Return the (X, Y) coordinate for the center point of the cell that contains the specified text.  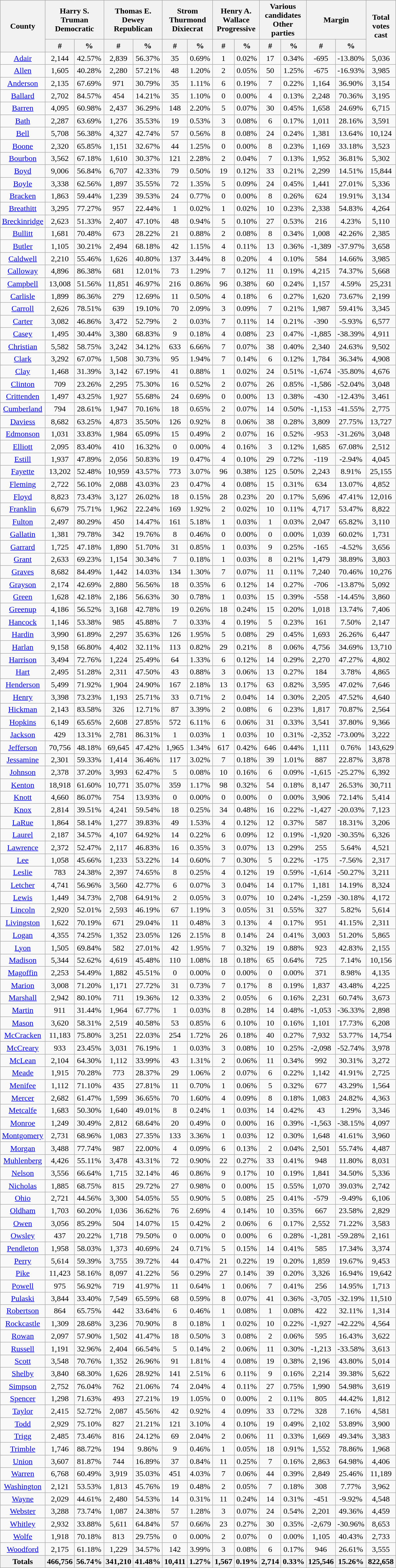
8,324 (381, 885)
24.69% (351, 108)
-1,885 (321, 334)
Strom ThurmondDixiecrat (188, 20)
3,755 (119, 1261)
639 (119, 309)
2.18% (200, 685)
-33.58% (351, 1348)
6,208 (381, 1023)
Campbell (23, 284)
1,181 (321, 885)
22 (223, 1161)
450 (119, 522)
3,658 (381, 246)
70,756 (60, 747)
1,314 (381, 1311)
Meade (23, 1073)
41.91% (351, 1073)
371 (321, 973)
572 (175, 722)
4,225 (381, 985)
2,205 (321, 697)
Total votes cast (381, 26)
27.72% (147, 985)
4,097 (381, 1123)
55.74% (351, 1148)
86.31% (147, 735)
Metcalfe (23, 1111)
2,608 (119, 722)
47.89% (89, 459)
1,640 (119, 1111)
4,581 (381, 1411)
McLean (23, 1060)
-2.94% (351, 459)
54 (270, 785)
4,548 (381, 1499)
70.76% (89, 1361)
2,731 (60, 1136)
65.59% (147, 1298)
87 (175, 710)
2.51% (200, 1373)
9,502 (381, 346)
1,508 (119, 359)
37.20% (89, 772)
2,495 (60, 672)
33.88% (89, 1524)
-119 (321, 459)
41.61% (351, 1136)
5,344 (60, 960)
1,904 (119, 685)
Grayson (23, 584)
1.28% (200, 1511)
1,018 (321, 610)
73 (175, 271)
36.90% (351, 83)
1.53% (200, 823)
14.07% (147, 1223)
2,186 (119, 597)
6,768 (60, 1474)
13,710 (381, 647)
3,236 (119, 1323)
948 (321, 1161)
2,752 (60, 1386)
Fayette (23, 472)
20.22% (89, 1236)
4,908 (381, 359)
30.49% (89, 1123)
4,459 (381, 1511)
56 (175, 1273)
Hart (23, 672)
1,605 (60, 71)
73.43% (89, 497)
31.39% (89, 371)
70.36% (351, 96)
2,299 (321, 171)
McCracken (23, 1035)
951 (321, 923)
1.35% (200, 183)
3,251 (119, 1035)
1,863 (60, 196)
725 (321, 960)
Owsley (23, 1236)
3,346 (381, 1111)
6,106 (381, 1198)
58.75% (89, 346)
41.15% (351, 923)
0.65% (200, 409)
1,915 (60, 1073)
1,191 (60, 1348)
30.21% (89, 246)
3,595 (321, 685)
51.33% (89, 221)
Lyon (23, 948)
Union (23, 1461)
137 (175, 259)
56.96% (89, 885)
110 (175, 960)
8,653 (381, 1524)
1,277 (119, 823)
59.41% (351, 309)
3,560 (119, 885)
-1,389 (321, 246)
53.38% (89, 622)
3.39% (200, 710)
184 (321, 672)
0.73% (200, 985)
32.67% (147, 146)
3,556 (60, 1173)
22.44% (147, 209)
-59.28% (351, 1236)
1,154 (119, 559)
22.03% (147, 1035)
59.33% (89, 760)
Harry S. TrumanDemocratic (74, 20)
1,897 (119, 183)
54.49% (89, 973)
Martin (23, 1010)
1.10% (200, 96)
3.44% (200, 259)
98 (223, 785)
49.34% (351, 1436)
52.79% (147, 321)
2,174 (60, 584)
77.27% (89, 209)
28 (223, 497)
4,564 (381, 1323)
65.75% (89, 1311)
-1,927 (321, 1323)
30,711 (381, 785)
4,107 (119, 835)
81.87% (89, 1461)
582 (119, 948)
3.07% (200, 472)
64.98% (351, 1461)
39.83% (147, 823)
18,918 (60, 785)
1,164 (321, 83)
-50.27% (351, 873)
25 (270, 1198)
634 (321, 484)
-1,563 (321, 1123)
41.47% (147, 1336)
42.77% (147, 885)
Anderson (23, 83)
-695 (321, 58)
7,549 (119, 1298)
12.71% (147, 710)
4,640 (381, 697)
15,844 (381, 171)
3,031 (119, 1048)
2,775 (381, 409)
Woodford (23, 1549)
1,610 (119, 158)
49 (175, 823)
2,143 (60, 710)
5,302 (381, 158)
1,731 (381, 534)
6,326 (381, 835)
-9.92% (351, 1499)
Carlisle (23, 296)
3,374 (381, 1248)
68.83% (147, 334)
2,437 (119, 108)
57.90% (89, 1336)
681 (119, 271)
142 (175, 1549)
2,210 (60, 259)
65.65% (89, 722)
1,008 (321, 234)
67.77% (147, 1010)
50.83% (147, 459)
-41.55% (351, 409)
4,717 (321, 509)
79 (175, 171)
24.90% (147, 685)
47.27% (351, 660)
4,363 (381, 1098)
1.08% (200, 960)
47.10% (147, 221)
50 (270, 71)
13,202 (60, 472)
2,102 (321, 1424)
70.18% (89, 1536)
14.03% (147, 572)
32.14% (147, 1173)
3,990 (60, 635)
6,679 (60, 509)
25.49% (147, 660)
71.63% (89, 1399)
Boone (23, 146)
44.56% (89, 1198)
2,144 (60, 58)
1,564 (381, 1085)
1.01% (294, 760)
Monroe (23, 1123)
3,461 (381, 397)
1.06% (200, 1073)
21.21% (147, 1424)
957 (119, 209)
2,320 (60, 146)
8,031 (381, 1161)
73.23% (89, 697)
2,404 (119, 1348)
1,087 (119, 1511)
3,292 (60, 359)
3,008 (60, 985)
1,031 (60, 434)
1.05% (200, 1399)
Franklin (23, 509)
933 (60, 1048)
65.09% (147, 434)
1,937 (60, 459)
-1,614 (321, 873)
Boyle (23, 183)
-16.93% (351, 71)
0.77% (200, 196)
58.03% (89, 1248)
52.01% (89, 910)
70.28% (89, 1073)
Henderson (23, 685)
3,878 (381, 760)
1,990 (321, 1386)
45.66% (89, 860)
2,135 (60, 83)
7,240 (321, 572)
11,851 (119, 284)
1,628 (60, 597)
69 (175, 1436)
454 (119, 96)
1,918 (60, 1536)
62.56% (89, 183)
Bath (23, 121)
1,864 (60, 823)
78.86% (351, 1449)
Kenton (23, 785)
65.85% (89, 146)
-30.18% (351, 898)
5,865 (381, 935)
33.64% (147, 1311)
43.03% (147, 484)
5,696 (321, 497)
19.36% (147, 998)
48.18% (89, 747)
64.84% (147, 1524)
595 (321, 1336)
6,577 (381, 321)
Taylor (23, 1411)
86.38% (89, 271)
Logan (23, 935)
70.16% (147, 409)
45.51% (147, 973)
34.12% (147, 346)
Hardin (23, 635)
2,161 (381, 1236)
7.77% (351, 1486)
64.92% (147, 835)
Marion (23, 985)
1.33% (200, 660)
3,398 (60, 697)
9,158 (60, 647)
37 (175, 1461)
1.92% (200, 509)
783 (60, 873)
143,629 (381, 747)
971 (119, 83)
41.97% (147, 1286)
646 (270, 747)
76 (175, 1211)
2,814 (60, 810)
7,123 (381, 810)
2,297 (119, 635)
80.29% (89, 522)
51.28% (89, 672)
69.23% (89, 559)
47.52% (351, 697)
40.28% (89, 71)
3,003 (321, 935)
326 (119, 710)
72.14% (351, 797)
5,622 (381, 1373)
30.73% (147, 359)
36.65% (147, 1098)
Perry (23, 1261)
1,965 (175, 747)
4,355 (60, 935)
LaRue (23, 823)
2,201 (321, 1511)
2,812 (119, 1123)
2,519 (119, 1023)
2,029 (60, 1499)
2.15% (200, 935)
23.58% (351, 1211)
40 (270, 1035)
3,195 (381, 96)
Harrison (23, 660)
39.03% (351, 1186)
15.26% (351, 1561)
Allen (23, 71)
43.25% (89, 397)
1,669 (321, 1436)
16.43% (351, 1336)
10,411 (175, 1561)
585 (321, 1248)
-52.04% (351, 384)
2,147 (381, 622)
3,472 (119, 321)
23.45% (89, 1048)
25,231 (381, 284)
17.73% (351, 1023)
-42.22% (351, 1323)
493 (119, 1399)
2,682 (60, 1098)
30.79% (147, 83)
744 (119, 1461)
-52.74% (351, 1048)
37.80% (351, 722)
Ohio (23, 1198)
0.94% (200, 221)
78.51% (89, 309)
4,241 (119, 810)
-4.52% (351, 547)
3,656 (381, 547)
Scott (23, 1361)
442 (119, 1311)
0.66% (200, 1524)
3,619 (381, 1386)
34.73% (89, 898)
35.07% (147, 785)
8,823 (60, 497)
Muhlenberg (23, 1161)
1.17% (200, 785)
67.69% (89, 83)
3,222 (381, 735)
Adair (23, 58)
73.46% (89, 1436)
76.19% (147, 1048)
1,958 (60, 1248)
61.89% (89, 635)
2,214 (321, 1373)
633 (175, 346)
Breckinridge (23, 221)
-390 (321, 321)
Elliott (23, 447)
1,233 (119, 860)
Marshall (23, 998)
Gallatin (23, 534)
71.10% (89, 1085)
255 (321, 848)
Whitley (23, 1524)
14,754 (381, 1035)
2,338 (321, 209)
3,272 (381, 1060)
36.34% (351, 359)
3,844 (60, 1298)
3,860 (381, 597)
1,882 (119, 973)
67.19% (147, 371)
47.50% (147, 672)
73.74% (89, 1511)
52.48% (89, 472)
53.47% (351, 509)
Casey (23, 334)
Clinton (23, 384)
0.40% (294, 346)
5,036 (381, 58)
4,095 (60, 108)
4,865 (381, 672)
6,715 (381, 108)
-1,153 (321, 409)
3,809 (321, 422)
1,841 (321, 1173)
74.37% (351, 271)
Leslie (23, 873)
Todd (23, 1424)
Henry (23, 697)
1,947 (119, 409)
Letcher (23, 885)
1,442 (119, 572)
18.31% (351, 823)
4.59% (351, 284)
33.99% (147, 1060)
1,713 (381, 1286)
Ballard (23, 96)
39.53% (147, 196)
46.97% (147, 284)
327 (321, 910)
4,264 (381, 209)
56.10% (89, 484)
1.27% (200, 1561)
1.15% (200, 246)
42.78% (147, 610)
10,124 (381, 133)
Pendleton (23, 1248)
39.51% (89, 810)
-430 (321, 397)
26.26% (351, 635)
1,414 (119, 760)
28.22% (147, 234)
2,415 (60, 1411)
64 (175, 660)
3,168 (119, 610)
617 (223, 747)
52.72% (89, 1411)
7.50% (351, 622)
2,088 (119, 484)
40.43% (351, 1536)
71.92% (89, 685)
-1,920 (321, 835)
4,406 (381, 1461)
Daviess (23, 422)
63.25% (89, 422)
43.57% (147, 472)
52.62% (89, 960)
2,056 (119, 459)
45.56% (147, 1411)
30.44% (89, 334)
6,707 (119, 171)
24.82% (351, 1098)
4,327 (119, 133)
43.31% (147, 1161)
Carroll (23, 309)
13,727 (381, 422)
Jessamine (23, 760)
66.80% (89, 647)
85.29% (89, 1223)
63 (270, 685)
1,151 (119, 146)
Estill (23, 459)
2,253 (60, 973)
5,110 (381, 221)
6.66% (200, 346)
65 (270, 960)
-1,615 (321, 772)
2,932 (60, 1524)
35.55% (147, 183)
0.75% (294, 1386)
Edmonson (23, 434)
10,156 (381, 960)
56.56% (147, 584)
67.08% (351, 447)
19.91% (351, 196)
47.42% (147, 747)
466,756 (60, 1561)
1,146 (60, 622)
Green (23, 597)
49.36% (351, 1511)
59.54% (147, 810)
2,880 (119, 584)
10,771 (119, 785)
84.49% (89, 572)
0.56% (200, 133)
2,512 (381, 447)
Totals (23, 1561)
-13.80% (351, 58)
Pulaski (23, 1298)
2,378 (60, 772)
1,070 (321, 1186)
2,623 (60, 221)
84.57% (89, 96)
Simpson (23, 1386)
3,300 (119, 1198)
5.18% (200, 522)
13.31% (89, 735)
2,248 (321, 96)
584 (321, 259)
-3,705 (321, 1298)
-165 (321, 547)
16.94% (351, 1273)
2,407 (119, 221)
0.70% (200, 1085)
35.53% (147, 121)
1.30% (200, 572)
19.76% (147, 534)
59.39% (89, 1261)
1.31% (200, 1060)
46.83% (147, 848)
Russell (23, 1348)
46 (175, 1173)
47.02% (351, 685)
1,927 (119, 397)
1,885 (60, 1186)
709 (60, 384)
60.02% (351, 534)
3,993 (119, 772)
3,555 (381, 1549)
2,781 (119, 735)
Lewis (23, 898)
28.92% (147, 1373)
1,964 (119, 1010)
54.98% (351, 1386)
1,373 (119, 1248)
36.46% (147, 760)
2,552 (321, 1223)
3,583 (381, 1223)
4,426 (60, 1161)
Mercer (23, 1098)
Trigg (23, 1436)
4,619 (119, 960)
3,478 (119, 1161)
2,047 (321, 522)
3,494 (60, 660)
42.33% (147, 171)
50.30% (89, 1111)
3,962 (381, 1486)
Johnson (23, 772)
1,620 (321, 296)
Webster (23, 1511)
Hancock (23, 622)
44.42% (351, 1399)
40.58% (147, 1023)
-31.26% (351, 434)
4,852 (381, 484)
34 (223, 810)
67 (175, 910)
-706 (321, 584)
2,863 (321, 1461)
46.86% (89, 321)
80.10% (89, 998)
2,087 (119, 1411)
Hickman (23, 710)
141 (175, 1373)
16.89% (147, 1461)
25.46% (351, 1474)
Boyd (23, 171)
56.63% (147, 597)
2,742 (381, 1186)
41.48% (147, 1561)
0.51% (294, 371)
70.48% (89, 234)
5.64% (351, 848)
2,121 (60, 1486)
43.48% (351, 985)
61.18% (89, 1549)
68 (175, 1298)
4,045 (381, 459)
2,104 (60, 1060)
254 (175, 1035)
14.66% (351, 259)
1,817 (321, 710)
12.69% (147, 296)
6.11% (200, 722)
53.53% (89, 1486)
125,546 (321, 1561)
3,613 (381, 1348)
1,011 (321, 121)
-1,427 (321, 810)
3.36% (200, 1136)
56.74% (89, 1561)
51.56% (89, 284)
64.91% (147, 898)
1,193 (119, 697)
8.91% (351, 472)
74.65% (147, 873)
1,962 (119, 509)
46.19% (147, 910)
Butler (23, 246)
1.72% (200, 1035)
8,822 (381, 509)
68.75% (89, 1186)
38.89% (351, 559)
3,242 (119, 346)
42.74% (147, 133)
1,449 (60, 898)
13.64% (351, 133)
4,521 (381, 848)
Laurel (23, 835)
0.54% (294, 1511)
2,155 (381, 948)
2,497 (60, 522)
2,231 (321, 998)
19.67% (351, 1261)
1,859 (321, 1261)
76.04% (89, 1386)
Owen (23, 1223)
-13.87% (351, 584)
Wolfe (23, 1536)
68.64% (147, 1123)
70.90% (147, 1323)
1.94% (200, 359)
Lee (23, 860)
23.05% (147, 935)
2,385 (381, 234)
3,919 (119, 1474)
0.84% (200, 1461)
2,187 (60, 835)
44.61% (89, 1499)
711 (119, 998)
671 (119, 923)
13.74% (351, 610)
429 (60, 735)
1,171 (119, 985)
60 (270, 284)
30.34% (147, 559)
1,984 (119, 434)
16.32% (147, 447)
29.75% (147, 1536)
54.53% (147, 1499)
61.60% (89, 785)
3,620 (60, 1023)
113 (175, 647)
19,642 (381, 1273)
1,746 (60, 1449)
-579 (321, 1198)
Trimble (23, 1449)
Breathitt (23, 209)
60.74% (351, 998)
Powell (23, 1286)
6,447 (381, 635)
Robertson (23, 1311)
23.26% (89, 384)
1.34% (200, 747)
4,756 (321, 647)
3,142 (119, 371)
77.74% (89, 1148)
2,397 (119, 873)
12,016 (381, 497)
Washington (23, 1486)
1,813 (119, 1486)
5,708 (60, 133)
1.60% (200, 1098)
Morgan (23, 1148)
65.82% (351, 522)
2,317 (381, 860)
3.78% (351, 672)
985 (119, 622)
7,406 (381, 610)
1.19% (200, 910)
3,295 (60, 209)
1,685 (321, 447)
1,987 (321, 309)
0.60% (200, 860)
2,942 (60, 998)
29.72% (147, 1186)
3,840 (60, 1373)
83.58% (89, 710)
Rowan (23, 1336)
1,648 (321, 1136)
25.71% (147, 697)
3,110 (381, 522)
887 (321, 760)
County (23, 26)
8.98% (351, 973)
1,718 (119, 1236)
27.21% (147, 1399)
2,593 (119, 910)
3,380 (119, 334)
Henry A. WallaceProgressive (236, 20)
1,229 (119, 1549)
815 (119, 1186)
1,239 (119, 196)
1,693 (321, 635)
Madison (23, 960)
-73.00% (351, 735)
0.78% (200, 597)
1,899 (60, 296)
4.03% (200, 1474)
42.57% (89, 58)
54.05% (147, 1198)
39.72% (147, 1261)
Rockcastle (23, 1323)
-30.96% (351, 1524)
4,135 (381, 973)
1,224 (119, 660)
74 (175, 1386)
7.16% (351, 1411)
-1,674 (321, 371)
Warren (23, 1474)
13.07% (351, 484)
17 (270, 58)
2,929 (60, 1424)
67.07% (89, 359)
-38.39% (351, 334)
3,056 (60, 1223)
60.49% (89, 1474)
2,117 (119, 848)
1,968 (381, 1449)
24.63% (351, 346)
435 (119, 1085)
2,372 (60, 848)
47.18% (89, 547)
58.16% (89, 1273)
2,301 (60, 760)
1,784 (321, 359)
2,175 (60, 1549)
169 (175, 509)
1,812 (381, 1399)
-451 (321, 1499)
1,309 (60, 1323)
-25.27% (351, 772)
1.81% (200, 1361)
Thomas E. DeweyRepublican (133, 20)
422 (321, 1311)
911 (60, 1010)
4,676 (381, 371)
Floyd (23, 497)
-2,679 (321, 1524)
22.00% (147, 1148)
2,564 (381, 710)
28.37% (147, 1073)
49.01% (147, 1111)
33.83% (89, 434)
33.18% (351, 146)
41.22% (147, 1273)
2.28% (200, 158)
10,276 (381, 572)
Various candidatesOther parties (283, 20)
1,468 (60, 371)
70.46% (351, 572)
5,668 (381, 271)
Bullitt (23, 234)
32.96% (89, 1348)
0.44% (294, 747)
3,906 (321, 797)
Nelson (23, 1173)
410 (119, 447)
24.12% (147, 1436)
70.87% (351, 710)
40.80% (147, 259)
504 (119, 1223)
2,485 (60, 1436)
75.80% (89, 1035)
4,172 (381, 898)
1,441 (321, 183)
26.53% (351, 785)
70.19% (89, 923)
13,008 (60, 284)
2,714 (270, 1561)
0.98% (200, 1186)
359 (175, 785)
987 (119, 1148)
719 (119, 1286)
9,453 (381, 1261)
624 (321, 196)
86.36% (89, 296)
-1,053 (321, 1010)
-14.45% (351, 597)
5,092 (381, 584)
7.14% (351, 960)
42.69% (89, 584)
1,502 (119, 1336)
45.48% (147, 960)
8,097 (119, 1273)
35.50% (147, 422)
0.91% (294, 1449)
Crittenden (23, 397)
69.84% (89, 948)
35.03% (147, 1474)
11,423 (60, 1273)
3,288 (60, 1511)
14.21% (147, 96)
975 (60, 1286)
Grant (23, 559)
36.81% (351, 158)
Fleming (23, 484)
1,039 (321, 534)
3,900 (381, 1424)
4,660 (60, 797)
3.10% (200, 1424)
69,645 (119, 747)
28.68% (89, 1323)
2,722 (60, 484)
2,849 (321, 1474)
3,206 (381, 823)
22.24% (147, 509)
2,626 (60, 309)
68.30% (89, 1373)
1,157 (321, 284)
2.20% (200, 108)
1,681 (60, 234)
3,154 (381, 83)
3,622 (381, 1336)
342 (119, 534)
75.30% (147, 384)
Clay (23, 371)
5.82% (351, 910)
9,006 (60, 171)
Clark (23, 359)
1,036 (119, 1211)
9.86% (147, 1449)
134 (175, 572)
56.37% (147, 58)
1,683 (60, 1111)
4,186 (60, 610)
328 (321, 1411)
3,326 (321, 1273)
66.54% (147, 1348)
754 (119, 797)
14.19% (351, 885)
42.18% (89, 597)
992 (321, 1060)
Garrard (23, 547)
34.50% (351, 1173)
Oldham (23, 1211)
79.50% (147, 1236)
28.61% (89, 409)
-1,586 (321, 384)
-12.43% (351, 397)
-2,098 (321, 1048)
2,702 (60, 96)
Hopkins (23, 722)
-1,281 (321, 1236)
-2,352 (321, 735)
21.06% (147, 1386)
95 (175, 359)
11,189 (381, 1474)
3,591 (381, 121)
43.80% (351, 1361)
1,552 (321, 1449)
1,276 (119, 121)
4,911 (381, 334)
762 (119, 1386)
31.44% (89, 1010)
3,523 (381, 146)
1.20% (200, 71)
68.18% (147, 246)
43.29% (351, 1085)
3,134 (381, 196)
1,101 (321, 1023)
45.76% (147, 1486)
14.51% (351, 171)
1,837 (321, 985)
36.62% (147, 1211)
27.81% (147, 1085)
-175 (321, 860)
2,829 (381, 1211)
2,733 (381, 1536)
1,715 (119, 1173)
25,155 (381, 472)
8,147 (321, 785)
0.76% (351, 747)
2,480 (119, 1499)
3,383 (381, 1436)
14.95% (351, 1286)
4,802 (381, 660)
17.34% (351, 1248)
805 (321, 1399)
53 (175, 1023)
2,196 (321, 1361)
1,142 (321, 1073)
2,340 (321, 346)
1,952 (321, 158)
813 (119, 1536)
1,658 (321, 108)
Lincoln (23, 910)
-37.97% (351, 246)
75.71% (89, 509)
3,673 (381, 998)
53.22% (147, 860)
2,494 (119, 246)
88.72% (89, 1449)
194 (119, 1449)
7,932 (321, 1035)
-558 (321, 597)
4.23% (351, 221)
Harlan (23, 647)
71.20% (89, 985)
56.38% (89, 133)
279 (119, 296)
2,243 (321, 472)
61.47% (89, 1098)
822,658 (381, 1561)
677 (321, 1085)
26.61% (351, 1549)
4,487 (381, 1148)
2.69% (200, 1211)
864 (60, 1311)
667 (321, 1211)
3,127 (119, 497)
-36.33% (351, 1010)
5,582 (60, 346)
2,725 (381, 1073)
56.84% (89, 171)
30.37% (147, 158)
2,708 (119, 898)
1,622 (60, 923)
Montgomery (23, 1136)
1,497 (60, 397)
40.69% (147, 1248)
3.02% (200, 760)
Barren (23, 108)
59.44% (89, 196)
36.29% (147, 108)
83.40% (89, 447)
Magoffin (23, 973)
1,495 (60, 334)
-35.80% (351, 371)
6,392 (381, 772)
7,646 (381, 685)
5,414 (381, 797)
55.46% (89, 259)
4,873 (119, 422)
341,210 (119, 1561)
3.99% (200, 1549)
26.02% (147, 497)
2,501 (321, 1148)
451 (175, 1474)
2,898 (381, 1010)
34.69% (351, 647)
47.41% (351, 497)
Margin (336, 20)
26.96% (147, 1361)
587 (321, 823)
1,249 (60, 1123)
29.04% (147, 923)
-30.35% (351, 835)
1,169 (321, 146)
-32.19% (351, 1298)
33.40% (89, 1298)
2,920 (60, 910)
-38.15% (351, 1123)
2,095 (60, 447)
Lawrence (23, 848)
3,488 (60, 1148)
13.93% (147, 797)
2,633 (60, 559)
827 (119, 1424)
Shelby (23, 1373)
71.22% (351, 1223)
Caldwell (23, 259)
673 (119, 234)
Bourbon (23, 158)
56.52% (89, 610)
3,338 (60, 183)
-20.03% (351, 810)
5,611 (119, 1524)
1,111 (321, 747)
67.18% (89, 158)
66.64% (89, 1173)
1,703 (60, 1211)
12.01% (147, 271)
54.83% (351, 209)
11.80% (351, 1161)
148 (175, 108)
-7.56% (351, 860)
27.75% (351, 422)
-953 (321, 434)
58.31% (89, 1023)
-1,259 (321, 898)
1.11% (200, 83)
946 (321, 1549)
2,199 (381, 296)
3,960 (381, 1136)
Wayne (23, 1499)
5,499 (60, 685)
Graves (23, 572)
91 (175, 1361)
3,607 (60, 1461)
11,510 (381, 1298)
-1,213 (321, 1348)
Livingston (23, 923)
Cumberland (23, 409)
167 (175, 685)
2,280 (119, 71)
2,270 (321, 660)
74.25% (89, 935)
42.26% (351, 234)
11,183 (60, 1035)
58.14% (89, 823)
0.37% (294, 823)
53.77% (351, 1035)
2,097 (60, 1336)
6,149 (60, 722)
63.69% (89, 121)
4,896 (60, 271)
Nicholas (23, 1186)
56.92% (89, 1286)
Pike (23, 1273)
2,287 (60, 121)
2,839 (119, 58)
86.07% (89, 797)
2,721 (60, 1198)
53.89% (351, 1424)
64.30% (89, 1060)
Christian (23, 346)
22.87% (351, 760)
133 (175, 1136)
55.11% (89, 1161)
Carter (23, 321)
10,959 (119, 472)
794 (60, 409)
117 (175, 760)
Greenup (23, 610)
1,058 (60, 860)
1,890 (119, 547)
30.31% (351, 1060)
28.16% (351, 121)
-5.93% (351, 321)
Mason (23, 1023)
Calloway (23, 271)
3,541 (321, 722)
51.20% (351, 935)
19.10% (147, 309)
27.35% (147, 1136)
816 (119, 1436)
9,366 (381, 722)
73.67% (351, 296)
308 (321, 1486)
79.78% (89, 534)
62.47% (147, 772)
3,211 (381, 873)
3,345 (381, 309)
3,548 (60, 1361)
1,599 (119, 1098)
Knott (23, 797)
125 (270, 472)
1,505 (60, 948)
-9.49% (351, 1198)
Fulton (23, 522)
3,082 (60, 321)
2.09% (200, 309)
5,014 (381, 1361)
-675 (321, 71)
4,215 (321, 271)
4,402 (119, 647)
Bracken (23, 196)
McCreary (23, 1048)
45.88% (147, 622)
256 (321, 1286)
14.47% (147, 522)
3,562 (60, 158)
35.63% (147, 635)
55.68% (147, 397)
52.47% (89, 848)
4,741 (60, 885)
Jackson (23, 735)
Knox (23, 810)
55 (175, 1198)
68.96% (89, 1136)
Spencer (23, 1399)
2,295 (119, 384)
51.70% (147, 547)
42.83% (351, 948)
Jefferson (23, 747)
1,298 (60, 1399)
1,567 (223, 1561)
Bell (23, 133)
57.21% (147, 71)
60.98% (89, 108)
39.38% (351, 1373)
1,479 (321, 559)
27.85% (147, 722)
72.76% (89, 660)
923 (321, 948)
1,725 (60, 547)
Menifee (23, 1085)
437 (60, 1236)
75.10% (89, 1424)
3,978 (381, 1048)
60.20% (89, 1211)
3,803 (381, 559)
